Locate the cell with the specified text and output its [x, y] center coordinate. 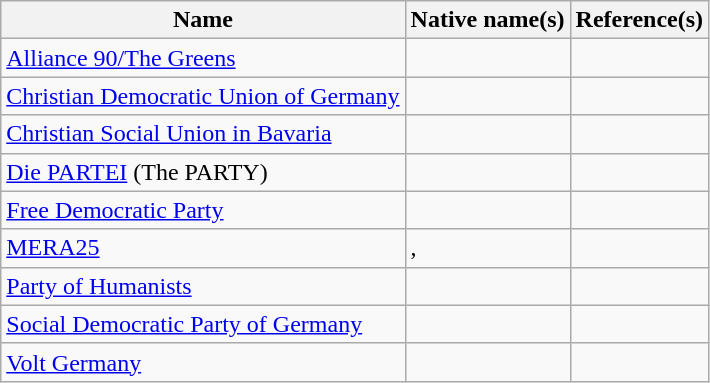
Social Democratic Party of Germany [203, 324]
Free Democratic Party [203, 210]
Party of Humanists [203, 286]
Die PARTEI (The PARTY) [203, 172]
Name [203, 20]
Alliance 90/The Greens [203, 58]
MERA25 [203, 248]
Volt Germany [203, 362]
Christian Democratic Union of Germany [203, 96]
Native name(s) [488, 20]
, [488, 248]
Reference(s) [640, 20]
Christian Social Union in Bavaria [203, 134]
